Return (x, y) of the center of cell containing provided text 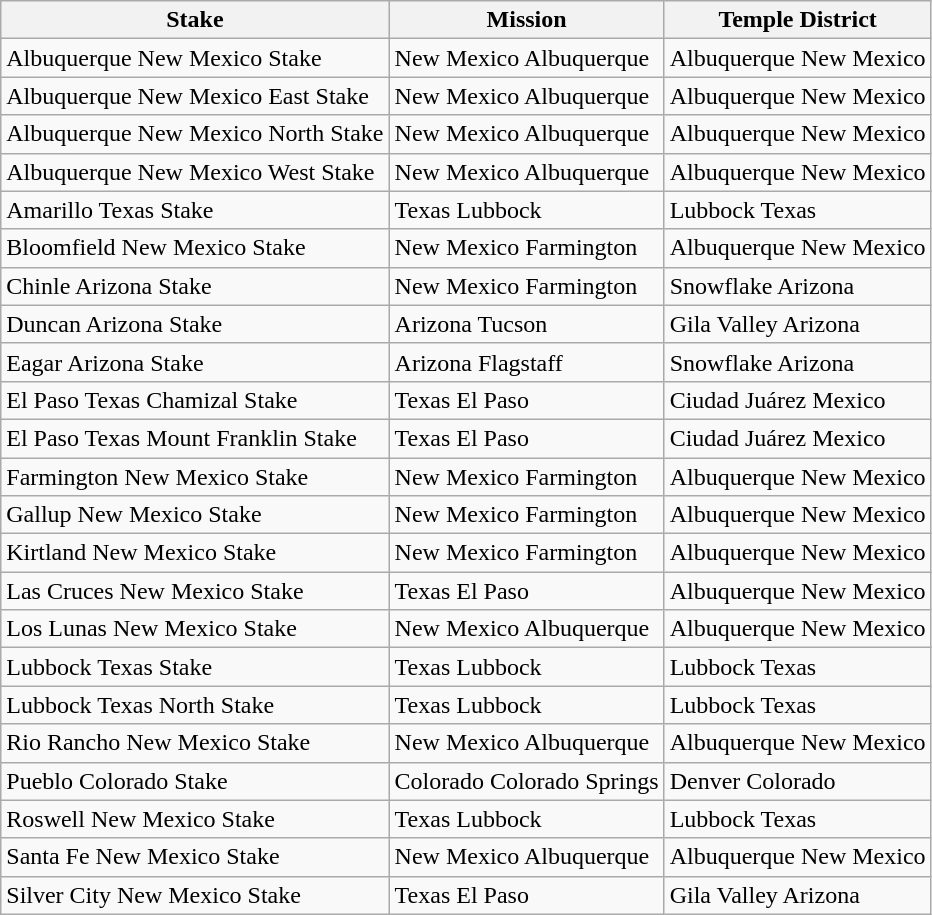
Santa Fe New Mexico Stake (195, 857)
Albuquerque New Mexico Stake (195, 58)
Mission (526, 20)
Roswell New Mexico Stake (195, 819)
Rio Rancho New Mexico Stake (195, 743)
Las Cruces New Mexico Stake (195, 591)
Albuquerque New Mexico North Stake (195, 134)
Colorado Colorado Springs (526, 781)
Pueblo Colorado Stake (195, 781)
Lubbock Texas North Stake (195, 705)
Eagar Arizona Stake (195, 362)
El Paso Texas Mount Franklin Stake (195, 438)
Arizona Tucson (526, 324)
Stake (195, 20)
El Paso Texas Chamizal Stake (195, 400)
Albuquerque New Mexico East Stake (195, 96)
Albuquerque New Mexico West Stake (195, 172)
Chinle Arizona Stake (195, 286)
Los Lunas New Mexico Stake (195, 629)
Gallup New Mexico Stake (195, 515)
Bloomfield New Mexico Stake (195, 248)
Lubbock Texas Stake (195, 667)
Temple District (798, 20)
Amarillo Texas Stake (195, 210)
Farmington New Mexico Stake (195, 477)
Duncan Arizona Stake (195, 324)
Kirtland New Mexico Stake (195, 553)
Arizona Flagstaff (526, 362)
Denver Colorado (798, 781)
Silver City New Mexico Stake (195, 895)
